Return [x, y] of the center of cell containing provided text 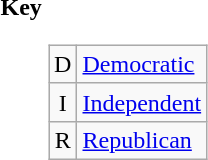
I [63, 102]
Republican [142, 140]
D [63, 64]
Independent [142, 102]
Democratic [142, 64]
R [63, 140]
